Scan for the cell matching the given text and deliver its [X, Y] coordinate at center. 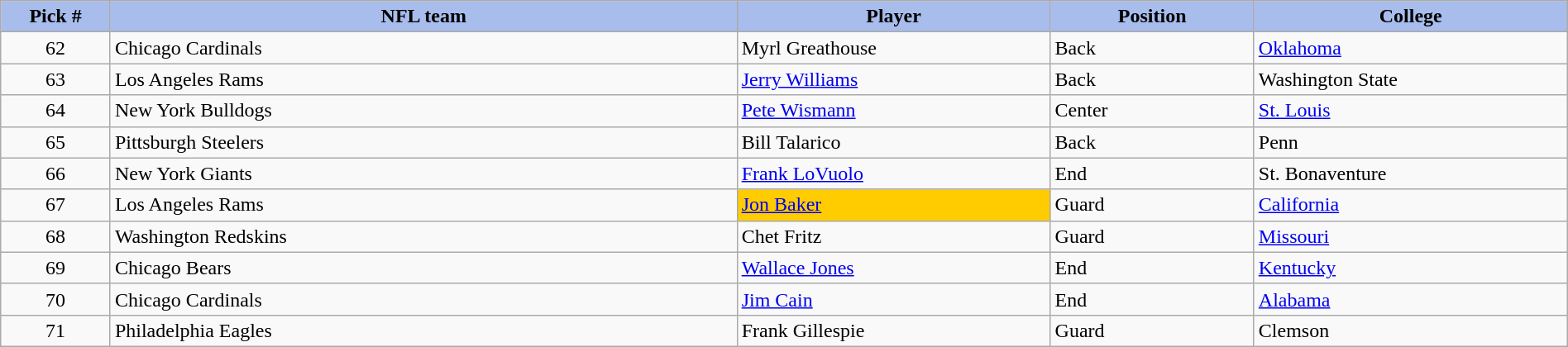
64 [56, 111]
Frank Gillespie [893, 330]
Chicago Bears [423, 268]
New York Giants [423, 173]
65 [56, 142]
Bill Talarico [893, 142]
62 [56, 48]
66 [56, 173]
California [1411, 205]
St. Louis [1411, 111]
Center [1152, 111]
Kentucky [1411, 268]
68 [56, 236]
St. Bonaventure [1411, 173]
Myrl Greathouse [893, 48]
Washington Redskins [423, 236]
Philadelphia Eagles [423, 330]
Jerry Williams [893, 79]
Chet Fritz [893, 236]
Pittsburgh Steelers [423, 142]
Missouri [1411, 236]
63 [56, 79]
Pick # [56, 17]
Jon Baker [893, 205]
New York Bulldogs [423, 111]
71 [56, 330]
College [1411, 17]
70 [56, 299]
Frank LoVuolo [893, 173]
Oklahoma [1411, 48]
Position [1152, 17]
Wallace Jones [893, 268]
Player [893, 17]
NFL team [423, 17]
69 [56, 268]
67 [56, 205]
Jim Cain [893, 299]
Washington State [1411, 79]
Clemson [1411, 330]
Penn [1411, 142]
Pete Wismann [893, 111]
Alabama [1411, 299]
